For the text-containing cell, return its midpoint in (X, Y) coordinate format. 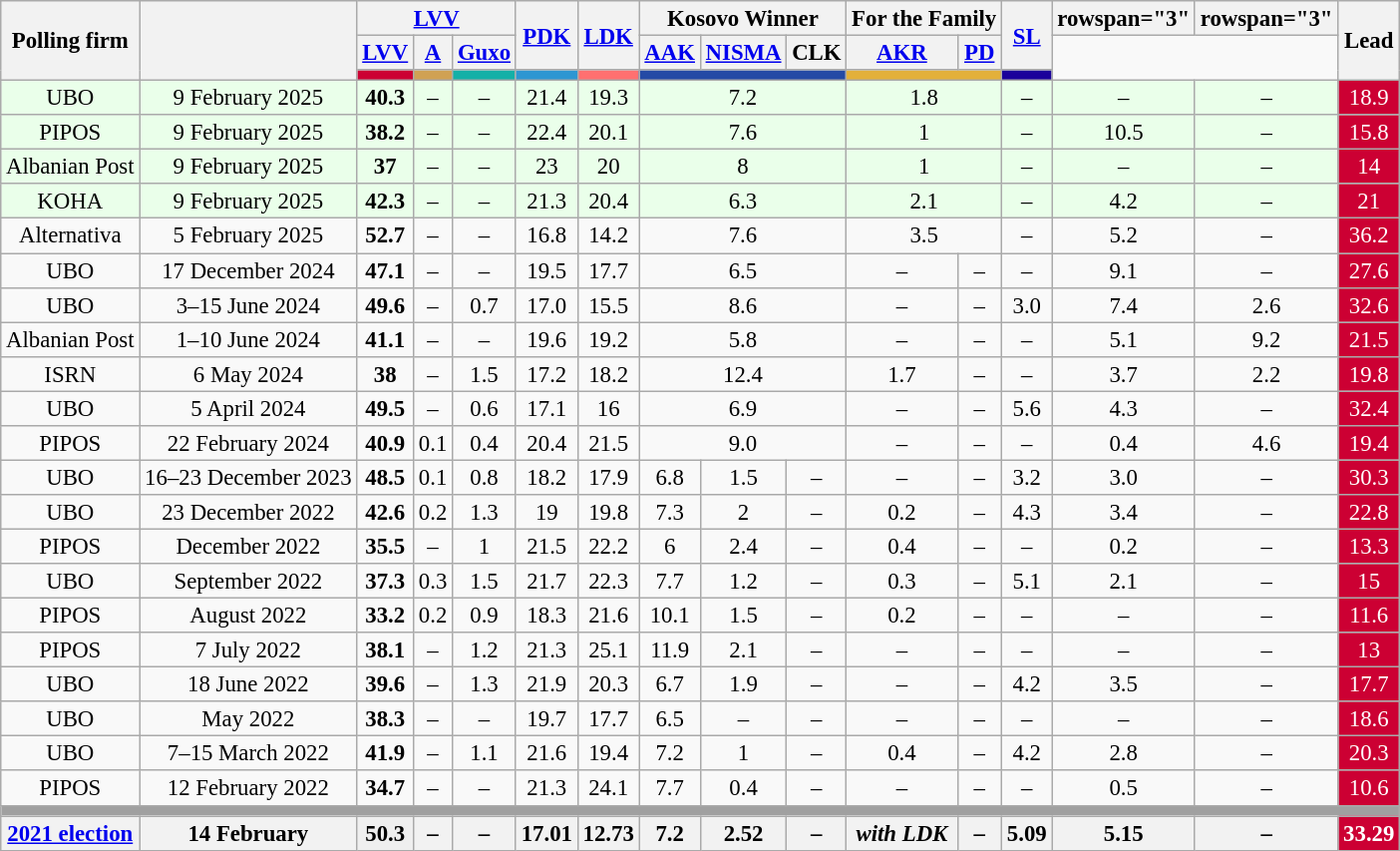
15.5 (608, 305)
23 (546, 168)
19.7 (546, 718)
47.1 (385, 271)
50.3 (385, 834)
with LDK (901, 834)
2 (744, 513)
3.7 (1123, 373)
24.1 (608, 788)
33.29 (1369, 834)
22.2 (608, 547)
2.6 (1266, 305)
18.6 (1369, 718)
13.3 (1369, 547)
20.1 (608, 132)
18 June 2022 (248, 684)
17 December 2024 (248, 271)
17.2 (546, 373)
12.73 (608, 834)
0.6 (485, 409)
19.6 (546, 339)
6.9 (743, 409)
48.5 (385, 477)
5.8 (743, 339)
49.6 (385, 305)
25.1 (608, 650)
14 (1369, 168)
11.6 (1369, 617)
32.6 (1369, 305)
5.09 (1027, 834)
0.7 (485, 305)
13 (1369, 650)
21.9 (546, 684)
17.01 (546, 834)
16–23 December 2023 (248, 477)
Guxo (485, 54)
PDK (546, 36)
3–15 June 2024 (248, 305)
9.0 (743, 443)
9.1 (1123, 271)
18.9 (1369, 98)
2021 election (70, 834)
CLK (817, 54)
LDK (608, 36)
22.8 (1369, 513)
3.2 (1027, 477)
23 December 2022 (248, 513)
15.8 (1369, 132)
30.3 (1369, 477)
1.9 (744, 684)
3.4 (1123, 513)
5 April 2024 (248, 409)
12 February 2022 (248, 788)
0.8 (485, 477)
Kosovo Winner (743, 18)
22.3 (608, 581)
6.8 (670, 477)
7.4 (1123, 305)
12.4 (743, 373)
5.6 (1027, 409)
5.15 (1123, 834)
22 February 2024 (248, 443)
PD (979, 54)
0.5 (1123, 788)
8.6 (743, 305)
21 (1369, 202)
38.2 (385, 132)
September 2022 (248, 581)
14 February (248, 834)
2.8 (1123, 754)
6.3 (743, 202)
August 2022 (248, 617)
21.4 (546, 98)
32.4 (1369, 409)
36.2 (1369, 235)
6 May 2024 (248, 373)
17.9 (608, 477)
1.1 (485, 754)
1–10 June 2024 (248, 339)
42.3 (385, 202)
17.0 (546, 305)
52.7 (385, 235)
5 February 2025 (248, 235)
7 July 2022 (248, 650)
42.6 (385, 513)
39.6 (385, 684)
37.3 (385, 581)
16 (608, 409)
10.6 (1369, 788)
5.2 (1123, 235)
December 2022 (248, 547)
21.7 (546, 581)
27.6 (1369, 271)
A (433, 54)
10.5 (1123, 132)
Lead (1369, 41)
19.5 (546, 271)
NISMA (744, 54)
6 (670, 547)
7–15 March 2022 (248, 754)
40.3 (385, 98)
May 2022 (248, 718)
18.3 (546, 617)
6.7 (670, 684)
10.1 (670, 617)
34.7 (385, 788)
20 (608, 168)
11.9 (670, 650)
KOHA (70, 202)
AAK (670, 54)
41.9 (385, 754)
19 (546, 513)
49.5 (385, 409)
2.4 (744, 547)
41.1 (385, 339)
1.8 (924, 98)
7.3 (670, 513)
0.9 (485, 617)
4.6 (1266, 443)
22.4 (546, 132)
38 (385, 373)
Alternativa (70, 235)
9.2 (1266, 339)
ISRN (70, 373)
40.9 (385, 443)
38.3 (385, 718)
33.2 (385, 617)
2.52 (744, 834)
38.1 (385, 650)
Polling firm (70, 41)
For the Family (924, 18)
AKR (901, 54)
14.2 (608, 235)
SL (1027, 36)
16.8 (546, 235)
8 (743, 168)
17.1 (546, 409)
2.2 (1266, 373)
37 (385, 168)
35.5 (385, 547)
15 (1369, 581)
1.7 (901, 373)
19.3 (608, 98)
19.2 (608, 339)
